Provide the [X, Y] coordinate of the cell's center where the given text is located.  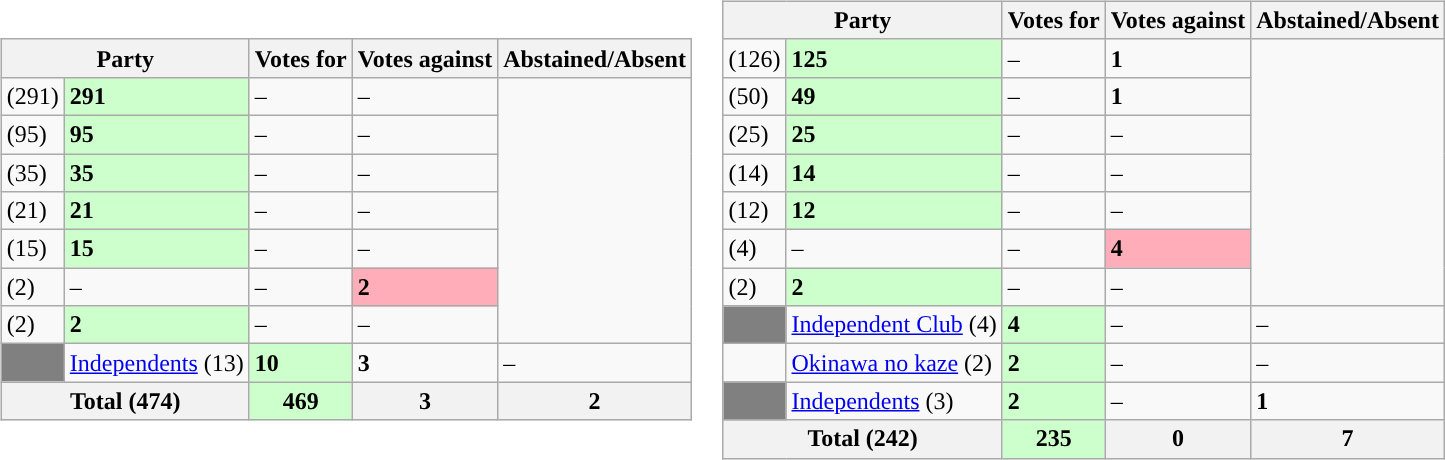
Independent Club (4) [894, 325]
Total (242) [862, 439]
(291) [32, 96]
469 [300, 401]
291 [156, 96]
7 [1348, 439]
95 [156, 134]
0 [1178, 439]
125 [894, 58]
35 [156, 173]
12 [894, 211]
Total (474) [125, 401]
(21) [32, 211]
(50) [754, 96]
Okinawa no kaze (2) [894, 363]
(14) [754, 173]
(25) [754, 134]
14 [894, 173]
235 [1054, 439]
Independents (13) [156, 363]
21 [156, 211]
10 [300, 363]
49 [894, 96]
(35) [32, 173]
15 [156, 249]
Independents (3) [894, 401]
(4) [754, 249]
(12) [754, 211]
(95) [32, 134]
(126) [754, 58]
25 [894, 134]
(15) [32, 249]
